Search for the cell housing the specified text and yield its [X, Y] center coordinate. 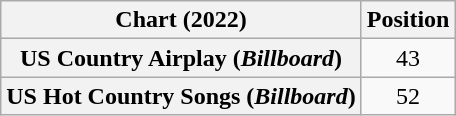
US Hot Country Songs (Billboard) [181, 96]
Chart (2022) [181, 20]
43 [408, 58]
US Country Airplay (Billboard) [181, 58]
52 [408, 96]
Position [408, 20]
